Detect which cell encompasses the target text, then output its [X, Y] center coordinate. 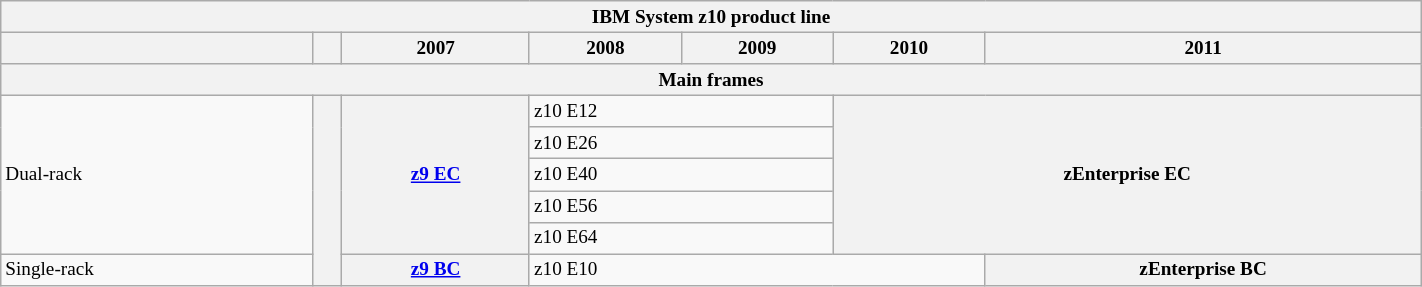
2011 [1203, 48]
2007 [436, 48]
2010 [909, 48]
z9 EC [436, 174]
z10 E12 [681, 111]
z10 E40 [681, 175]
Dual-rack [157, 174]
Main frames [711, 80]
z10 E10 [756, 270]
IBM System z10 product line [711, 17]
2008 [605, 48]
2009 [757, 48]
z9 BC [436, 270]
Single-rack [157, 270]
zEnterprise EC [1127, 174]
z10 E26 [681, 143]
z10 E56 [681, 206]
zEnterprise BC [1203, 270]
z10 E64 [681, 238]
